Output the (x, y) coordinate of the center of the cell containing the given text.  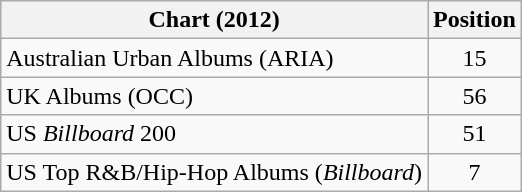
51 (475, 134)
7 (475, 172)
15 (475, 58)
Chart (2012) (214, 20)
Position (475, 20)
US Top R&B/Hip-Hop Albums (Billboard) (214, 172)
US Billboard 200 (214, 134)
56 (475, 96)
UK Albums (OCC) (214, 96)
Australian Urban Albums (ARIA) (214, 58)
